From the cell containing the given text, extract its center point as [X, Y] coordinate. 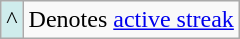
^ [12, 20]
Denotes active streak [131, 20]
